Determine the (X, Y) coordinate at the center of the cell enclosing the given text.  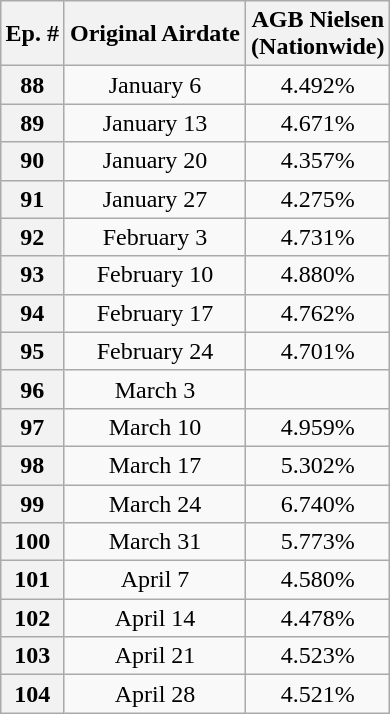
January 13 (154, 123)
6.740% (318, 503)
January 20 (154, 161)
4.357% (318, 161)
March 24 (154, 503)
89 (32, 123)
5.302% (318, 465)
4.671% (318, 123)
93 (32, 275)
Ep. # (32, 34)
4.959% (318, 427)
April 28 (154, 694)
5.773% (318, 542)
92 (32, 237)
95 (32, 351)
4.478% (318, 618)
101 (32, 580)
January 27 (154, 199)
March 3 (154, 389)
100 (32, 542)
98 (32, 465)
March 17 (154, 465)
4.580% (318, 580)
4.521% (318, 694)
91 (32, 199)
4.701% (318, 351)
4.492% (318, 85)
April 21 (154, 656)
February 24 (154, 351)
February 17 (154, 313)
January 6 (154, 85)
103 (32, 656)
March 31 (154, 542)
4.275% (318, 199)
March 10 (154, 427)
99 (32, 503)
4.731% (318, 237)
April 7 (154, 580)
96 (32, 389)
February 3 (154, 237)
97 (32, 427)
90 (32, 161)
104 (32, 694)
94 (32, 313)
April 14 (154, 618)
AGB Nielsen(Nationwide) (318, 34)
88 (32, 85)
Original Airdate (154, 34)
February 10 (154, 275)
4.762% (318, 313)
102 (32, 618)
4.880% (318, 275)
4.523% (318, 656)
